Determine the [x, y] coordinate at the center of the cell enclosing the given text.  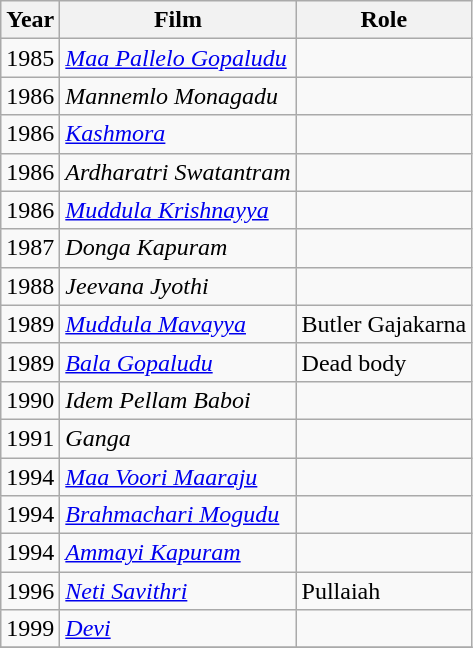
Donga Kapuram [178, 248]
Neti Savithri [178, 591]
Idem Pellam Baboi [178, 400]
1991 [30, 438]
Maa Voori Maaraju [178, 477]
Ardharatri Swatantram [178, 172]
Muddula Mavayya [178, 324]
Dead body [384, 362]
Bala Gopaludu [178, 362]
Kashmora [178, 134]
Butler Gajakarna [384, 324]
Maa Pallelo Gopaludu [178, 58]
1987 [30, 248]
Ammayi Kapuram [178, 553]
Brahmachari Mogudu [178, 515]
1999 [30, 629]
1990 [30, 400]
Ganga [178, 438]
Film [178, 20]
1988 [30, 286]
Devi [178, 629]
1996 [30, 591]
Pullaiah [384, 591]
1985 [30, 58]
Jeevana Jyothi [178, 286]
Role [384, 20]
Mannemlo Monagadu [178, 96]
Year [30, 20]
Muddula Krishnayya [178, 210]
